Pinpoint the cell where the given text exists, returning its [x, y] midpoint coordinate. 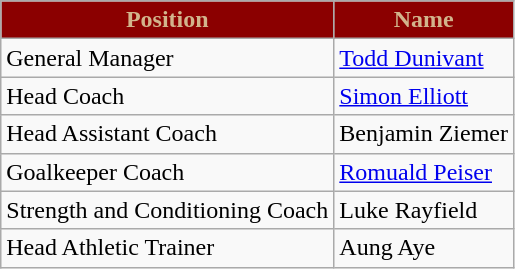
General Manager [168, 58]
Goalkeeper Coach [168, 172]
Position [168, 20]
Luke Rayfield [424, 210]
Head Assistant Coach [168, 134]
Simon Elliott [424, 96]
Benjamin Ziemer [424, 134]
Todd Dunivant [424, 58]
Head Athletic Trainer [168, 248]
Aung Aye [424, 248]
Romuald Peiser [424, 172]
Head Coach [168, 96]
Name [424, 20]
Strength and Conditioning Coach [168, 210]
